Return (x, y) of the center of cell containing provided text 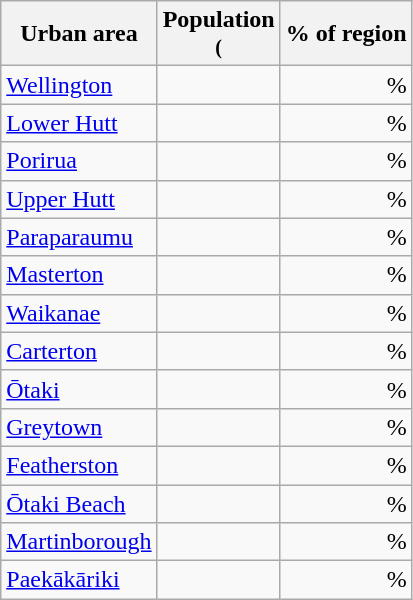
Waikanae (79, 313)
Upper Hutt (79, 199)
Carterton (79, 351)
Population( (218, 34)
Ōtaki Beach (79, 503)
Masterton (79, 275)
Urban area (79, 34)
Greytown (79, 427)
Lower Hutt (79, 123)
Porirua (79, 161)
Featherston (79, 465)
Paraparaumu (79, 237)
Wellington (79, 85)
Paekākāriki (79, 580)
Martinborough (79, 542)
% of region (346, 34)
Ōtaki (79, 389)
